Provide the (X, Y) coordinate of the cell's center where the given text is located.  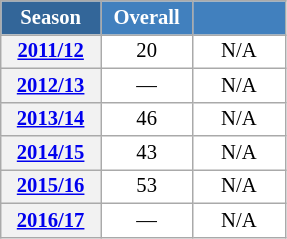
Season (51, 17)
53 (146, 186)
46 (146, 119)
2012/13 (51, 85)
2011/12 (51, 51)
2013/14 (51, 119)
Overall (146, 17)
43 (146, 153)
2016/17 (51, 220)
2015/16 (51, 186)
20 (146, 51)
2014/15 (51, 153)
